From the cell containing the given text, extract its center point as (x, y) coordinate. 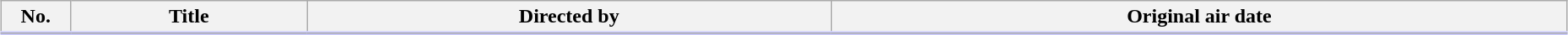
Title (189, 17)
Original air date (1200, 17)
Directed by (569, 17)
No. (35, 17)
